Extract the [X, Y] coordinate from the center of the cell holding the provided text.  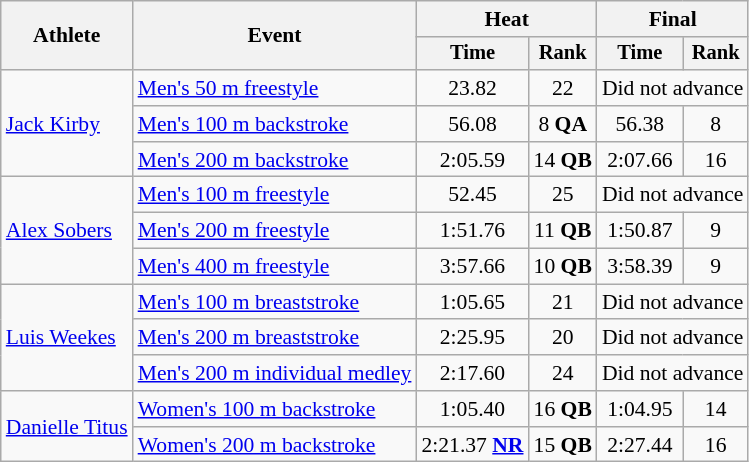
21 [563, 302]
14 [716, 409]
Men's 50 m freestyle [275, 88]
Men's 100 m breaststroke [275, 302]
56.38 [640, 124]
16 QB [563, 409]
24 [563, 373]
14 QB [563, 160]
Men's 200 m freestyle [275, 231]
1:04.95 [640, 409]
Event [275, 36]
Luis Weekes [67, 338]
Alex Sobers [67, 230]
8 QA [563, 124]
Men's 400 m freestyle [275, 267]
Men's 200 m backstroke [275, 160]
25 [563, 195]
Jack Kirby [67, 124]
2:25.95 [472, 338]
Danielle Titus [67, 426]
1:51.76 [472, 231]
22 [563, 88]
2:05.59 [472, 160]
16 [716, 160]
Men's 200 m individual medley [275, 373]
56.08 [472, 124]
3:57.66 [472, 267]
Men's 200 m breaststroke [275, 338]
Final [673, 19]
11 QB [563, 231]
Athlete [67, 36]
8 [716, 124]
3:58.39 [640, 267]
2:17.60 [472, 373]
1:05.65 [472, 302]
1:05.40 [472, 409]
Heat [506, 19]
20 [563, 338]
23.82 [472, 88]
Women's 100 m backstroke [275, 409]
Men's 100 m backstroke [275, 124]
52.45 [472, 195]
2:07.66 [640, 160]
1:50.87 [640, 231]
Men's 100 m freestyle [275, 195]
10 QB [563, 267]
